Find where the given text appears and provide that cell's center as (X, Y) coordinate. 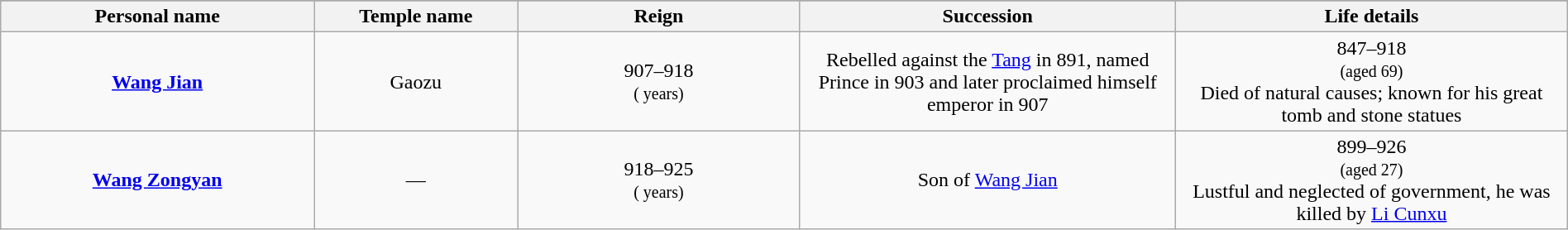
Reign (658, 17)
918–925( years) (658, 180)
Gaozu (416, 81)
Temple name (416, 17)
847–918(aged 69)Died of natural causes; known for his great tomb and stone statues (1372, 81)
Life details (1372, 17)
Succession (987, 17)
Wang Jian (157, 81)
— (416, 180)
Personal name (157, 17)
Wang Zongyan (157, 180)
907–918( years) (658, 81)
Son of Wang Jian (987, 180)
Rebelled against the Tang in 891, named Prince in 903 and later proclaimed himself emperor in 907 (987, 81)
899–926(aged 27)Lustful and neglected of government, he was killed by Li Cunxu (1372, 180)
